Extract the [x, y] coordinate from the center of the cell holding the provided text.  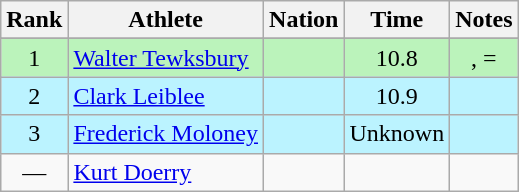
10.8 [397, 58]
Kurt Doerry [166, 172]
3 [34, 134]
Rank [34, 20]
Unknown [397, 134]
Nation [304, 20]
Athlete [166, 20]
Walter Tewksbury [166, 58]
Clark Leiblee [166, 96]
1 [34, 58]
2 [34, 96]
Notes [484, 20]
— [34, 172]
Frederick Moloney [166, 134]
, = [484, 58]
Time [397, 20]
10.9 [397, 96]
